Pinpoint the cell where the given text exists, returning its [x, y] midpoint coordinate. 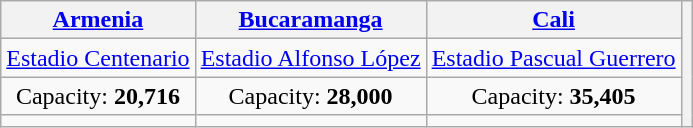
Armenia [98, 20]
Cali [554, 20]
Estadio Centenario [98, 58]
Capacity: 35,405 [554, 96]
Estadio Alfonso López [310, 58]
Estadio Pascual Guerrero [554, 58]
Bucaramanga [310, 20]
Capacity: 20,716 [98, 96]
Capacity: 28,000 [310, 96]
